Provide the (X, Y) coordinate of the cell's center where the given text is located.  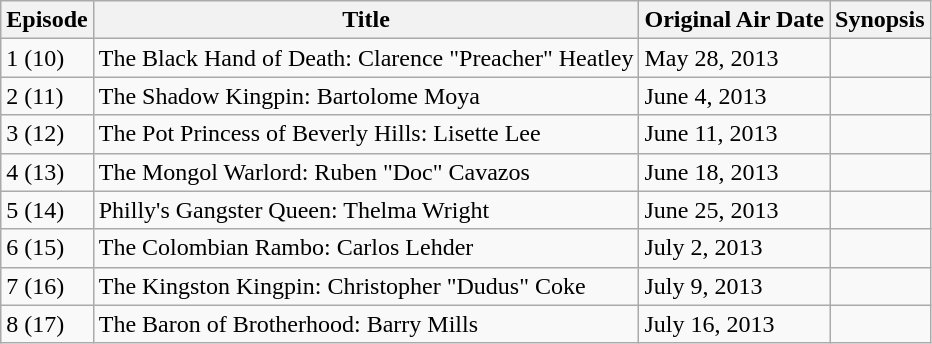
The Shadow Kingpin: Bartolome Moya (366, 96)
The Kingston Kingpin: Christopher "Dudus" Coke (366, 286)
June 11, 2013 (734, 134)
June 18, 2013 (734, 172)
The Pot Princess of Beverly Hills: Lisette Lee (366, 134)
Title (366, 20)
The Colombian Rambo: Carlos Lehder (366, 248)
June 4, 2013 (734, 96)
July 16, 2013 (734, 324)
The Mongol Warlord: Ruben "Doc" Cavazos (366, 172)
Synopsis (880, 20)
3 (12) (47, 134)
May 28, 2013 (734, 58)
The Baron of Brotherhood: Barry Mills (366, 324)
Episode (47, 20)
The Black Hand of Death: Clarence "Preacher" Heatley (366, 58)
July 2, 2013 (734, 248)
4 (13) (47, 172)
5 (14) (47, 210)
7 (16) (47, 286)
6 (15) (47, 248)
1 (10) (47, 58)
Philly's Gangster Queen: Thelma Wright (366, 210)
July 9, 2013 (734, 286)
2 (11) (47, 96)
8 (17) (47, 324)
June 25, 2013 (734, 210)
Original Air Date (734, 20)
